Search for the cell housing the specified text and yield its (x, y) center coordinate. 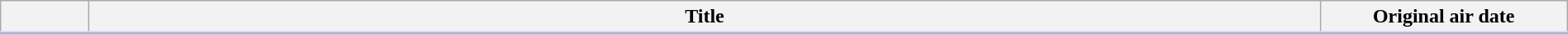
Title (705, 17)
Original air date (1444, 17)
